Find where the given text appears and provide that cell's center as [x, y] coordinate. 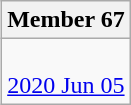
2020 Jun 05 [66, 72]
Member 67 [66, 20]
